Locate the cell with the specified text and output its [X, Y] center coordinate. 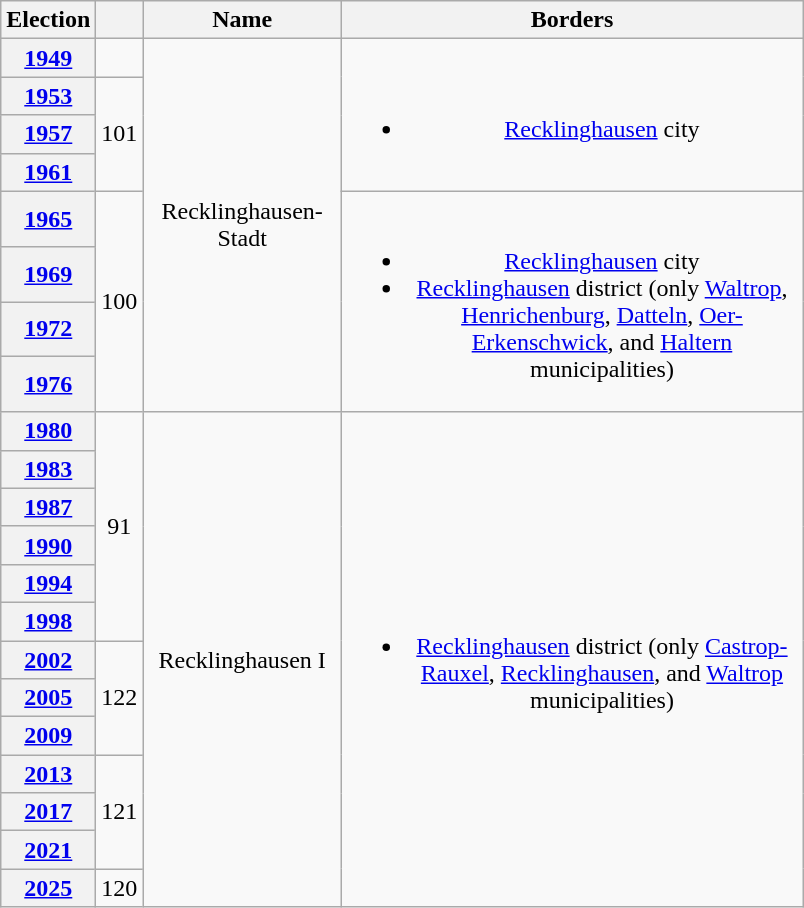
1987 [48, 507]
2025 [48, 888]
100 [120, 302]
1994 [48, 583]
1980 [48, 431]
2002 [48, 659]
1961 [48, 172]
1976 [48, 384]
1965 [48, 218]
1949 [48, 58]
91 [120, 526]
2017 [48, 812]
Election [48, 20]
Recklinghausen district (only Castrop-Rauxel, Recklinghausen, and Waltrop municipalities) [572, 660]
120 [120, 888]
Recklinghausen-Stadt [242, 226]
1998 [48, 621]
101 [120, 134]
2005 [48, 698]
Borders [572, 20]
1953 [48, 96]
Recklinghausen I [242, 660]
1983 [48, 469]
1969 [48, 274]
Recklinghausen city [572, 115]
1957 [48, 134]
2013 [48, 774]
2009 [48, 736]
Name [242, 20]
Recklinghausen cityRecklinghausen district (only Waltrop, Henrichenburg, Datteln, Oer-Erkenschwick, and Haltern municipalities) [572, 302]
1972 [48, 330]
2021 [48, 850]
121 [120, 812]
1990 [48, 545]
122 [120, 697]
